Search for the cell housing the specified text and yield its (X, Y) center coordinate. 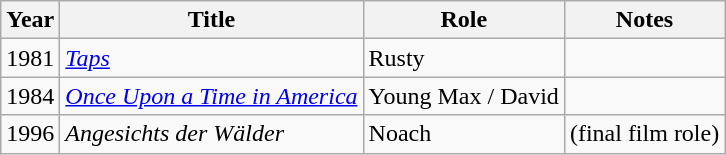
Angesichts der Wälder (212, 134)
1996 (30, 134)
Taps (212, 58)
Year (30, 20)
Once Upon a Time in America (212, 96)
Title (212, 20)
Rusty (464, 58)
Young Max / David (464, 96)
1984 (30, 96)
Notes (644, 20)
1981 (30, 58)
Noach (464, 134)
Role (464, 20)
(final film role) (644, 134)
